Extract the [x, y] coordinate from the center of the cell holding the provided text.  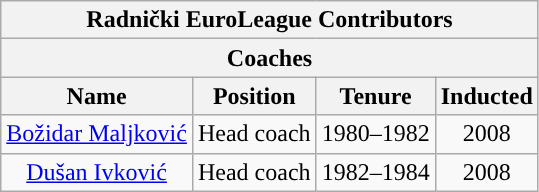
Inducted [486, 96]
Božidar Maljković [97, 134]
Coaches [270, 58]
1982–1984 [376, 172]
Radnički EuroLeague Contributors [270, 20]
Tenure [376, 96]
Name [97, 96]
1980–1982 [376, 134]
Position [254, 96]
Dušan Ivković [97, 172]
